Search for the cell housing the specified text and yield its [X, Y] center coordinate. 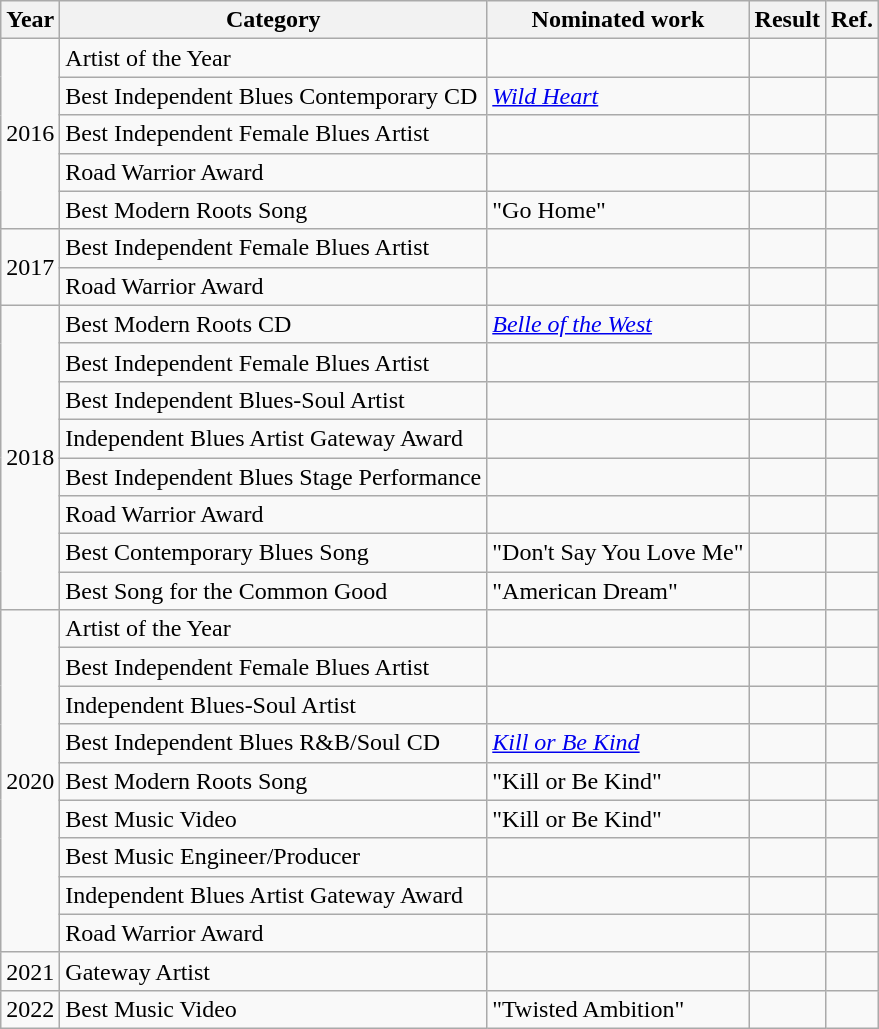
2016 [30, 134]
Best Song for the Common Good [274, 591]
Wild Heart [618, 96]
2021 [30, 971]
Gateway Artist [274, 971]
Belle of the West [618, 324]
Ref. [852, 20]
Best Independent Blues-Soul Artist [274, 400]
Best Music Engineer/Producer [274, 857]
Year [30, 20]
Nominated work [618, 20]
Best Independent Blues Stage Performance [274, 477]
2022 [30, 1009]
Category [274, 20]
"American Dream" [618, 591]
"Go Home" [618, 210]
2018 [30, 457]
"Don't Say You Love Me" [618, 553]
Kill or Be Kind [618, 743]
Best Modern Roots CD [274, 324]
2017 [30, 267]
Best Independent Blues R&B/Soul CD [274, 743]
2020 [30, 782]
Independent Blues-Soul Artist [274, 705]
Result [787, 20]
Best Independent Blues Contemporary CD [274, 96]
"Twisted Ambition" [618, 1009]
Best Contemporary Blues Song [274, 553]
